Locate the cell with the specified text and output its (X, Y) center coordinate. 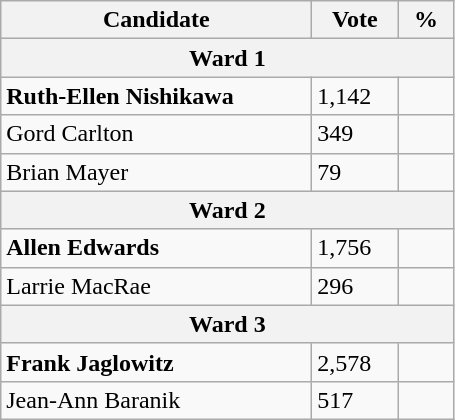
1,756 (355, 248)
Allen Edwards (156, 248)
Frank Jaglowitz (156, 362)
% (426, 20)
Ward 1 (228, 58)
Jean-Ann Baranik (156, 400)
Brian Mayer (156, 172)
296 (355, 286)
Ruth-Ellen Nishikawa (156, 96)
349 (355, 134)
79 (355, 172)
Ward 2 (228, 210)
Candidate (156, 20)
Gord Carlton (156, 134)
2,578 (355, 362)
Larrie MacRae (156, 286)
Ward 3 (228, 324)
517 (355, 400)
1,142 (355, 96)
Vote (355, 20)
